Provide the [X, Y] coordinate of the cell's center where the given text is located.  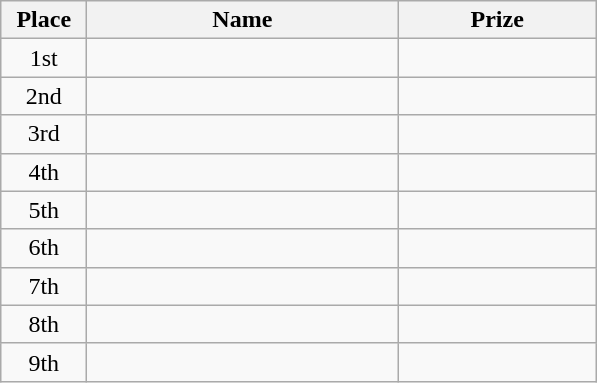
9th [44, 362]
5th [44, 210]
Prize [498, 20]
7th [44, 286]
4th [44, 172]
Name [242, 20]
Place [44, 20]
2nd [44, 96]
8th [44, 324]
1st [44, 58]
6th [44, 248]
3rd [44, 134]
